Identify which cell holds the provided text, then report its [x, y] central coordinate. 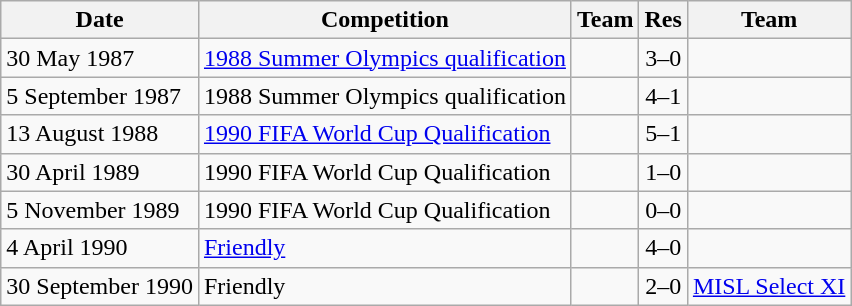
13 August 1988 [100, 134]
5 September 1987 [100, 96]
MISL Select XI [768, 286]
Competition [384, 20]
4–1 [663, 96]
Res [663, 20]
30 September 1990 [100, 286]
4–0 [663, 248]
1–0 [663, 172]
4 April 1990 [100, 248]
0–0 [663, 210]
Date [100, 20]
30 April 1989 [100, 172]
5–1 [663, 134]
30 May 1987 [100, 58]
5 November 1989 [100, 210]
2–0 [663, 286]
3–0 [663, 58]
